Return (X, Y) of the center of cell containing provided text 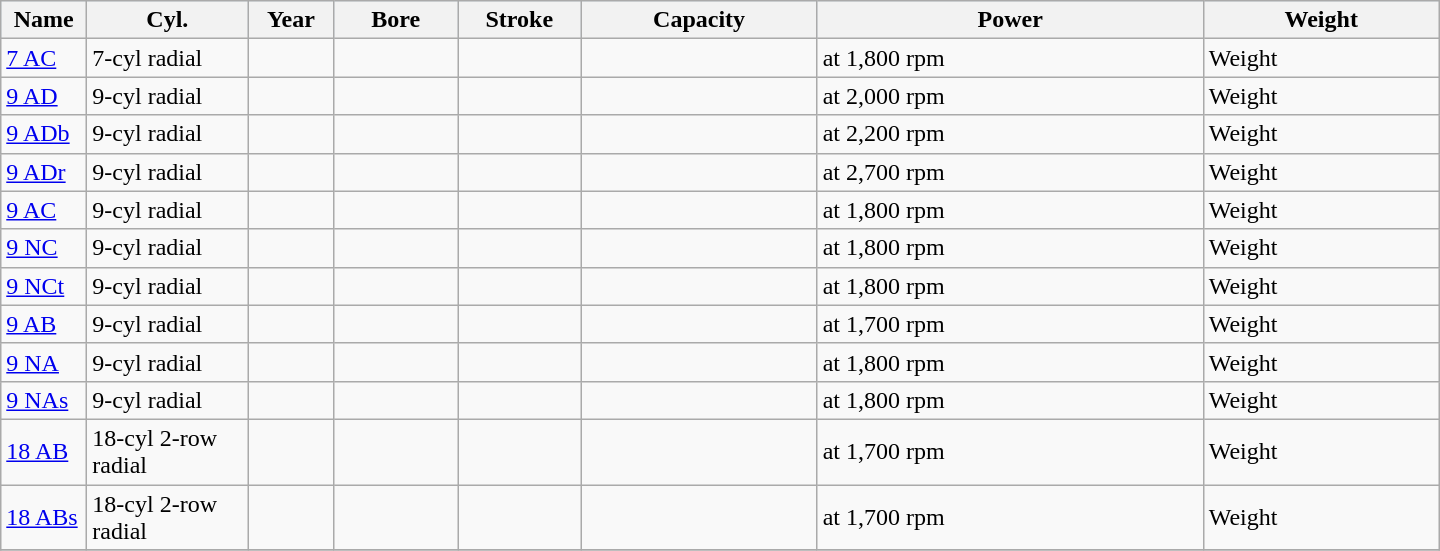
9 NC (44, 248)
18 ABs (44, 516)
9 ADb (44, 134)
18 AB (44, 452)
9 AD (44, 96)
Bore (396, 20)
at 2,200 rpm (1010, 134)
9 AB (44, 324)
Capacity (699, 20)
9 NCt (44, 286)
Stroke (520, 20)
Name (44, 20)
9 NA (44, 362)
9 NAs (44, 400)
Power (1010, 20)
7 AC (44, 58)
9 ADr (44, 172)
7-cyl radial (168, 58)
at 2,700 rpm (1010, 172)
Cyl. (168, 20)
Year (291, 20)
at 2,000 rpm (1010, 96)
9 AC (44, 210)
